Scan for the cell matching the given text and deliver its (x, y) coordinate at center. 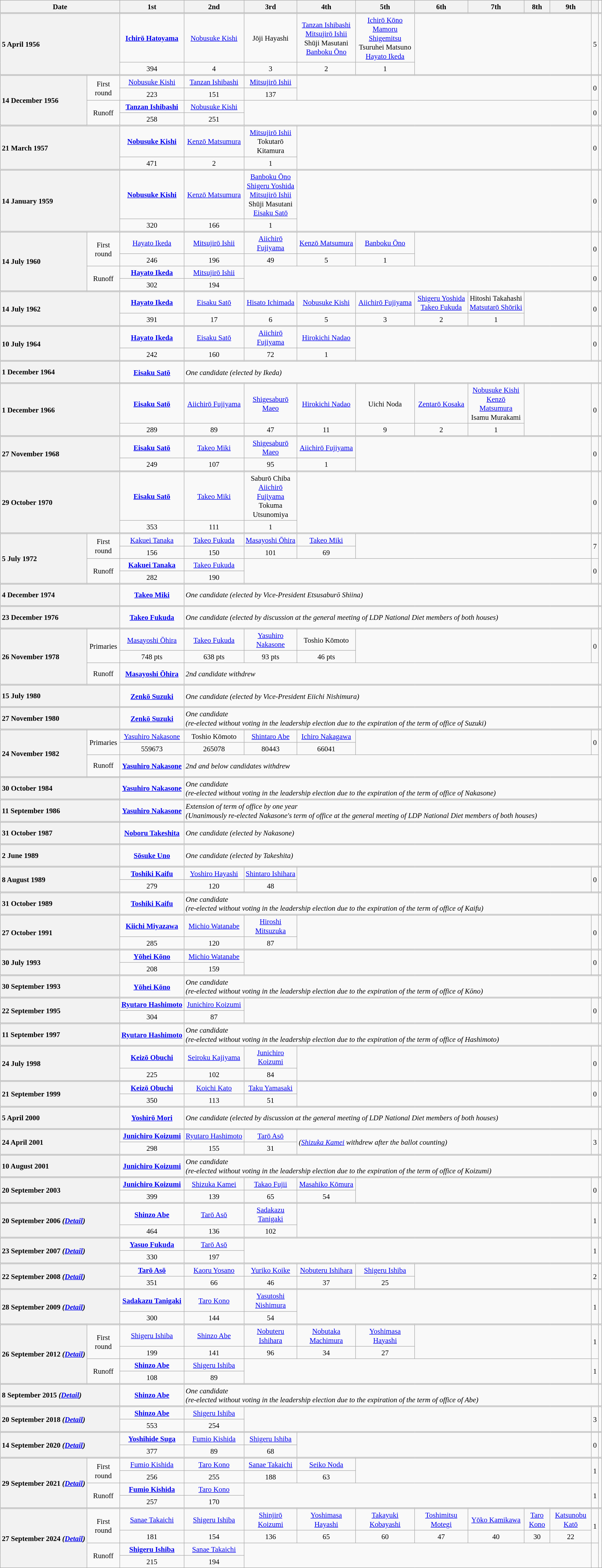
23 September 2007 (Detail) (60, 1250)
Nobutaka Machimura (326, 1335)
60 (385, 1537)
391 (152, 319)
2 June 1989 (60, 855)
40 (496, 1537)
Takao Fujii (271, 1184)
Tanzan IshibashiMitsujirō IshiiShūji MasutaniBanboku Ōno (326, 38)
20 September 2018 (Detail) (60, 1419)
51 (271, 1100)
34 (326, 1352)
66041 (326, 749)
Taku Yamasaki (271, 1087)
5 July 1972 (44, 558)
215 (152, 1562)
5th (385, 7)
2nd and below candidates withdrew (391, 766)
2nd (214, 7)
Banboku Ōno (385, 243)
Hisato Ichimada (271, 302)
28 September 2009 (Detail) (60, 1307)
22 (571, 1537)
One candidate (elected by Nakasone) (391, 833)
113 (214, 1100)
2nd candidate withdrew (391, 674)
246 (152, 260)
Shizuka Kamei (214, 1184)
27 (385, 1352)
Yasutoshi Nishimura (271, 1301)
4th (326, 7)
748 pts (152, 657)
20 September 2003 (60, 1190)
One candidate(re-elected without voting in the leadership election due to the expiration of the term of office of Abe) (391, 1395)
One candidate(re-elected without voting in the leadership election due to the expiration of the term of office of Kaifu) (391, 904)
9 (385, 430)
Sōsuke Uno (152, 855)
107 (214, 465)
17 (214, 319)
150 (214, 552)
197 (214, 1257)
66 (214, 1283)
Banboku ŌnoShigeru YoshidaMitsujirō IshiiShūji MasutaniEisaku Satō (271, 194)
Seiroku Kajiyama (214, 1057)
One candidate (elected by Vice-President Etsusaburō Shiina) (391, 595)
108 (152, 1377)
21 March 1957 (60, 148)
559673 (152, 749)
304 (152, 1017)
80443 (271, 749)
Yōko Kamikawa (496, 1519)
Uichi Noda (385, 403)
Toshimitsu Motegi (441, 1519)
96 (271, 1352)
26 September 2012 (Detail) (44, 1354)
101 (271, 552)
Hitoshi TakahashiMatsutarō Shōriki (496, 302)
25 (385, 1283)
27 September 2024 (Detail) (44, 1538)
9th (571, 7)
63 (326, 1477)
3rd (271, 7)
14 September 2020 (Detail) (60, 1445)
285 (152, 943)
289 (152, 430)
One candidate (elected by Ikeda) (391, 372)
170 (214, 1502)
95 (271, 465)
Kiichi Miyazawa (152, 926)
11 (326, 430)
4 December 1974 (60, 595)
Date (60, 7)
24 July 1998 (60, 1063)
30 July 1993 (60, 963)
One candidate(re-elected without voting in the leadership election due to the expiration of the term of office of Koizumi) (391, 1166)
14 December 1956 (44, 100)
(Shizuka Kamei withdrew after the ballot counting) (445, 1142)
One candidate(re-elected without voting in the leadership election due to the expiration of the term of office of Kōno) (391, 987)
23 December 1976 (60, 617)
242 (152, 354)
One candidate(re-elected without voting in the leadership election due to the expiration of the term of office of Nakasone) (391, 788)
30 October 1984 (60, 788)
1st (152, 7)
223 (152, 94)
Yoshihide Suga (152, 1438)
14 July 1960 (44, 261)
6th (441, 7)
199 (152, 1352)
Shigeru YoshidaTakeo Fukuda (441, 302)
Saburō ChibaAiichirō FujiyamaTokuma Utsunomiya (271, 496)
166 (214, 225)
27 October 1991 (60, 932)
1 December 1966 (60, 410)
151 (214, 94)
One candidate(re-elected without voting in the leadership election due to the expiration of the term of office of Suzuki) (391, 718)
302 (152, 285)
20 September 2006 (Detail) (60, 1221)
69 (326, 552)
298 (152, 1148)
Hiroshi Mitsuzuka (271, 926)
30 September 1993 (60, 987)
27 November 1968 (60, 454)
22 September 2008 (Detail) (60, 1277)
49 (271, 260)
Ichiro Nakagawa (326, 736)
31 October 1987 (60, 833)
Shintaro Ishihara (271, 873)
258 (152, 119)
Nobusuke KishiKenzō MatsumuraIsamu Murakami (496, 403)
11 September 1997 (60, 1035)
72 (271, 354)
48 (271, 886)
255 (214, 1477)
8 August 1989 (60, 880)
One candidate(re-elected without voting in the leadership election due to the expiration of the term of office of Hashimoto) (391, 1035)
137 (271, 94)
31 (271, 1148)
282 (152, 577)
27 November 1980 (60, 718)
46 pts (326, 657)
265078 (214, 749)
Yoshirō Mori (152, 1118)
249 (152, 465)
7th (496, 7)
471 (152, 163)
46 (271, 1283)
Shinjirō Koizumi (271, 1519)
257 (152, 1502)
29 October 1970 (60, 502)
22 September 1995 (60, 1010)
Yasuo Fukuda (152, 1244)
553 (152, 1426)
Yoshiro Hayashi (214, 873)
84 (271, 1075)
21 September 1999 (60, 1094)
155 (214, 1148)
37 (326, 1283)
Takayuki Kobayashi (385, 1519)
6 (271, 319)
7 (595, 546)
15 July 1980 (60, 696)
144 (214, 1318)
256 (152, 1477)
One candidate (elected by Takeshita) (391, 855)
Koichi Kato (214, 1087)
Katsunobu Katō (571, 1519)
4 (214, 69)
10 August 2001 (60, 1166)
350 (152, 1100)
330 (152, 1257)
Masahiko Kōmura (326, 1184)
638 pts (214, 657)
One candidate (elected by Vice-President Eiichi Nishimura) (391, 696)
68 (271, 1452)
377 (152, 1452)
156 (152, 552)
14 January 1959 (60, 201)
208 (152, 969)
24 November 1982 (44, 753)
394 (152, 69)
141 (214, 1352)
139 (214, 1196)
320 (152, 225)
181 (152, 1537)
93 pts (271, 657)
1 December 1964 (60, 372)
188 (271, 1477)
Zentarō Kosaka (441, 403)
159 (214, 969)
31 October 1989 (60, 904)
353 (152, 526)
8 September 2015 (Detail) (60, 1395)
14 July 1962 (60, 309)
Seiko Noda (326, 1464)
26 November 1978 (44, 657)
254 (214, 1426)
24 April 2001 (60, 1142)
5 April 1956 (60, 44)
10 July 1964 (60, 344)
300 (152, 1318)
8th (537, 7)
Shintaro Abe (271, 736)
111 (214, 526)
251 (214, 119)
154 (214, 1537)
190 (214, 577)
160 (214, 354)
464 (152, 1231)
279 (152, 886)
225 (152, 1075)
351 (152, 1283)
11 September 1986 (60, 810)
Noboru Takeshita (152, 833)
Yuriko Koike (271, 1270)
5 April 2000 (60, 1118)
196 (214, 260)
30 (537, 1537)
Mitsujirō IshiiTokutarō Kitamura (271, 141)
Kaoru Yosano (214, 1270)
29 September 2021 (Detail) (44, 1483)
Ichirō Hatoyama (152, 38)
Jōji Hayashi (271, 38)
399 (152, 1196)
Ichirō KōnoMamoru ShigemitsuTsuruhei MatsunoHayato Ikeda (385, 38)
